Detect which cell encompasses the target text, then output its [x, y] center coordinate. 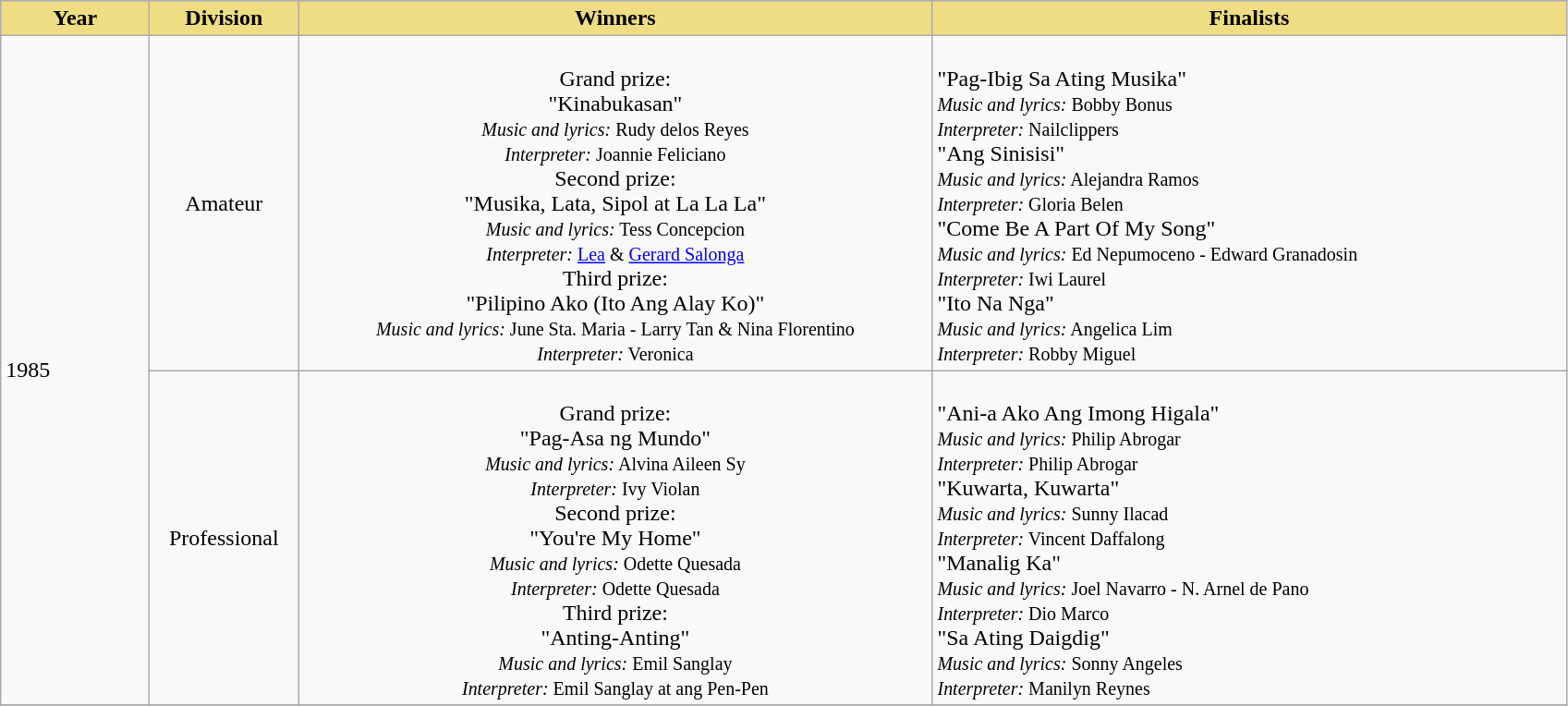
Winners [615, 18]
Finalists [1249, 18]
Amateur [224, 203]
Year [76, 18]
Division [224, 18]
Professional [224, 538]
1985 [76, 371]
